Provide the [X, Y] coordinate of the cell's center where the given text is located.  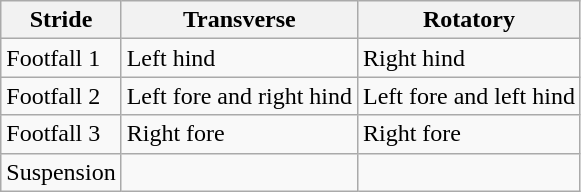
Transverse [239, 20]
Footfall 2 [61, 96]
Stride [61, 20]
Left hind [239, 58]
Right hind [468, 58]
Footfall 1 [61, 58]
Footfall 3 [61, 134]
Suspension [61, 172]
Left fore and right hind [239, 96]
Rotatory [468, 20]
Left fore and left hind [468, 96]
